Determine the (x, y) coordinate at the center of the cell enclosing the given text.  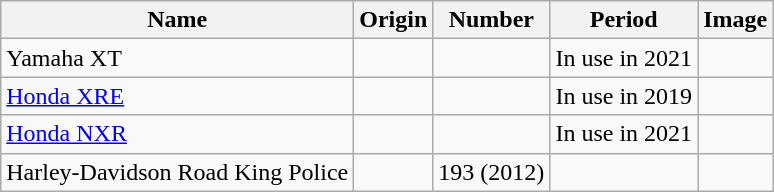
Name (178, 20)
Origin (394, 20)
Number (492, 20)
Honda NXR (178, 134)
In use in 2019 (624, 96)
Period (624, 20)
Image (736, 20)
Honda XRE (178, 96)
Harley-Davidson Road King Police (178, 172)
193 (2012) (492, 172)
Yamaha XT (178, 58)
